Find where the given text appears and provide that cell's center as (x, y) coordinate. 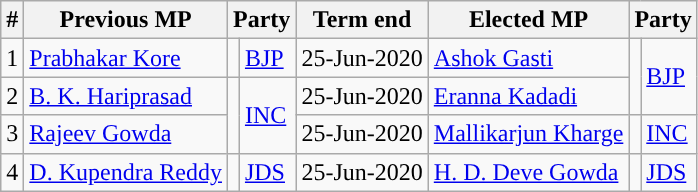
# (12, 20)
D. Kupendra Reddy (126, 172)
Term end (362, 20)
Rajeev Gowda (126, 134)
1 (12, 58)
Eranna Kadadi (528, 96)
B. K. Hariprasad (126, 96)
H. D. Deve Gowda (528, 172)
4 (12, 172)
Mallikarjun Kharge (528, 134)
Previous MP (126, 20)
2 (12, 96)
3 (12, 134)
Ashok Gasti (528, 58)
Elected MP (528, 20)
Prabhakar Kore (126, 58)
